Find where the given text appears and provide that cell's center as (x, y) coordinate. 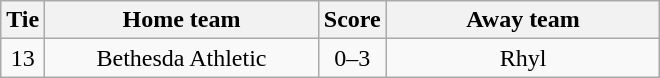
Bethesda Athletic (182, 58)
13 (23, 58)
Score (352, 20)
Home team (182, 20)
0–3 (352, 58)
Rhyl (523, 58)
Away team (523, 20)
Tie (23, 20)
